Detect which cell encompasses the target text, then output its (x, y) center coordinate. 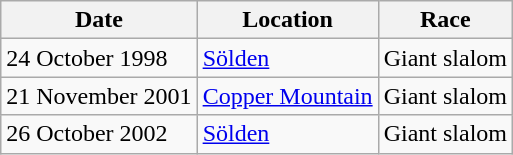
Race (445, 20)
Location (288, 20)
21 November 2001 (99, 96)
Copper Mountain (288, 96)
24 October 1998 (99, 58)
Date (99, 20)
26 October 2002 (99, 134)
